Pinpoint the cell where the given text exists, returning its [X, Y] midpoint coordinate. 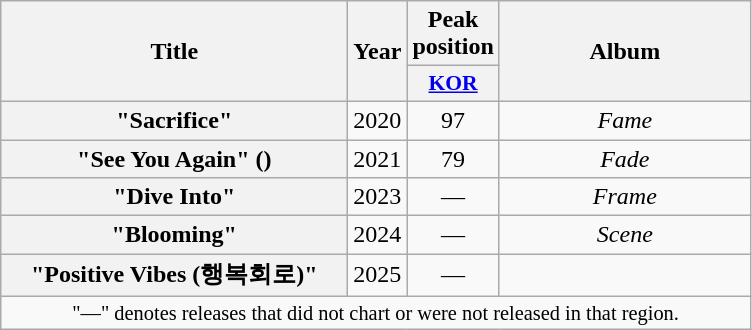
2020 [378, 120]
Album [624, 52]
79 [453, 159]
2021 [378, 159]
Title [174, 52]
"Positive Vibes (행복회로)" [174, 276]
Fame [624, 120]
Scene [624, 235]
Fade [624, 159]
"Sacrifice" [174, 120]
Peak position [453, 34]
"See You Again" () [174, 159]
2025 [378, 276]
"—" denotes releases that did not chart or were not released in that region. [376, 313]
2023 [378, 197]
KOR [453, 84]
Frame [624, 197]
2024 [378, 235]
"Dive Into" [174, 197]
97 [453, 120]
Year [378, 52]
"Blooming" [174, 235]
